Pinpoint the cell where the given text exists, returning its [x, y] midpoint coordinate. 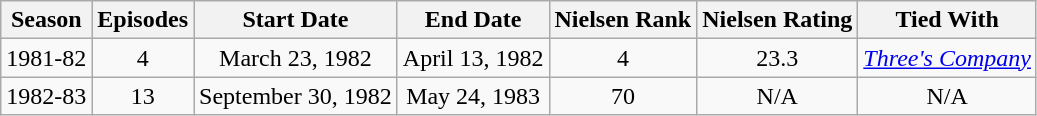
March 23, 1982 [296, 58]
70 [623, 96]
1982-83 [46, 96]
Season [46, 20]
September 30, 1982 [296, 96]
Three's Company [948, 58]
Nielsen Rank [623, 20]
Episodes [143, 20]
1981-82 [46, 58]
Nielsen Rating [778, 20]
May 24, 1983 [473, 96]
13 [143, 96]
23.3 [778, 58]
April 13, 1982 [473, 58]
Start Date [296, 20]
End Date [473, 20]
Tied With [948, 20]
